Search for the cell housing the specified text and yield its [X, Y] center coordinate. 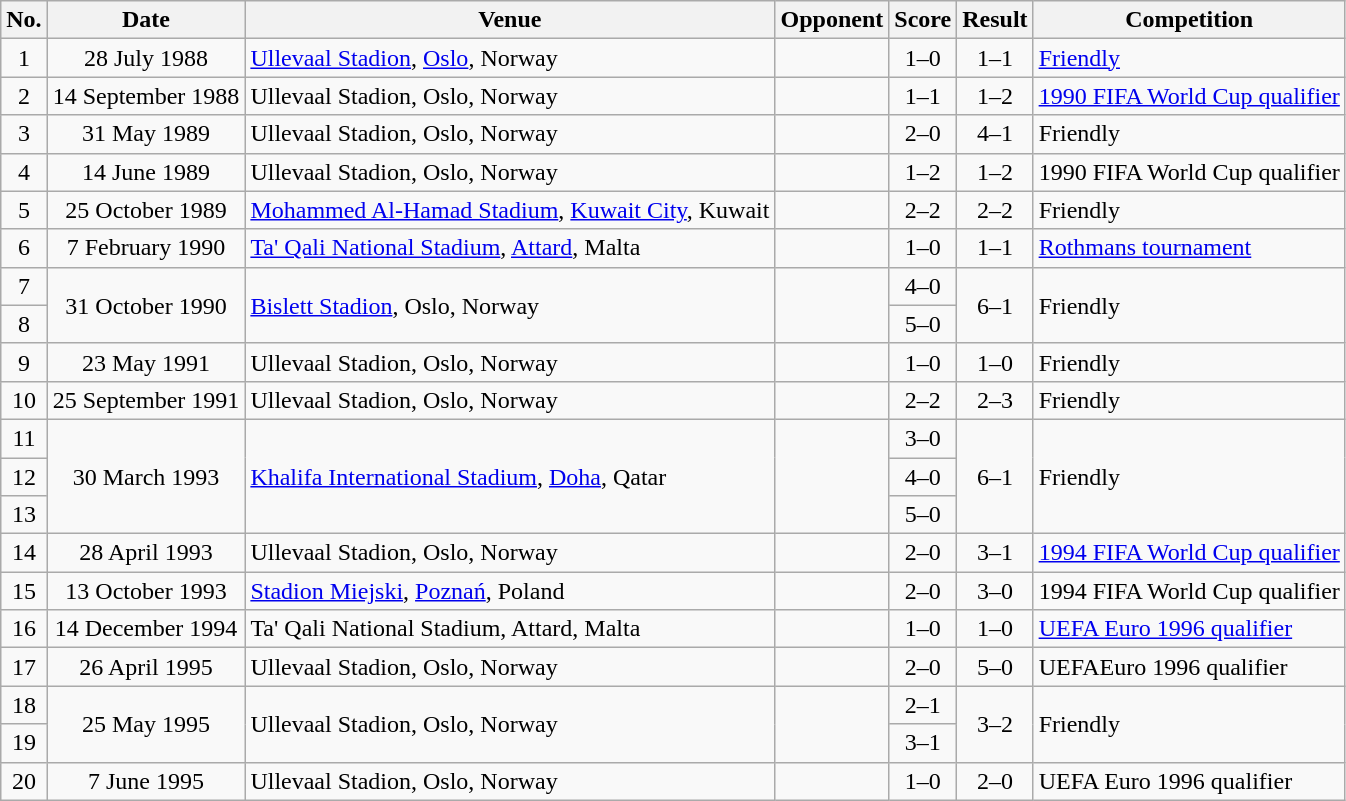
31 May 1989 [146, 134]
12 [24, 477]
16 [24, 629]
Score [923, 20]
1 [24, 58]
Mohammed Al-Hamad Stadium, Kuwait City, Kuwait [510, 210]
15 [24, 591]
Khalifa International Stadium, Doha, Qatar [510, 476]
3–2 [995, 724]
2–3 [995, 400]
4–1 [995, 134]
No. [24, 20]
31 October 1990 [146, 305]
13 October 1993 [146, 591]
14 June 1989 [146, 172]
2 [24, 96]
11 [24, 438]
28 July 1988 [146, 58]
UEFAEuro 1996 qualifier [1189, 667]
13 [24, 515]
Bislett Stadion, Oslo, Norway [510, 305]
25 May 1995 [146, 724]
2–1 [923, 705]
5 [24, 210]
Result [995, 20]
9 [24, 362]
8 [24, 324]
18 [24, 705]
19 [24, 743]
10 [24, 400]
Date [146, 20]
26 April 1995 [146, 667]
7 [24, 286]
25 October 1989 [146, 210]
30 March 1993 [146, 476]
28 April 1993 [146, 553]
14 September 1988 [146, 96]
3 [24, 134]
7 June 1995 [146, 781]
Competition [1189, 20]
Venue [510, 20]
4 [24, 172]
20 [24, 781]
23 May 1991 [146, 362]
25 September 1991 [146, 400]
Opponent [832, 20]
6 [24, 248]
Rothmans tournament [1189, 248]
Stadion Miejski, Poznań, Poland [510, 591]
17 [24, 667]
14 December 1994 [146, 629]
14 [24, 553]
7 February 1990 [146, 248]
